For the text-containing cell, return its midpoint in [X, Y] coordinate format. 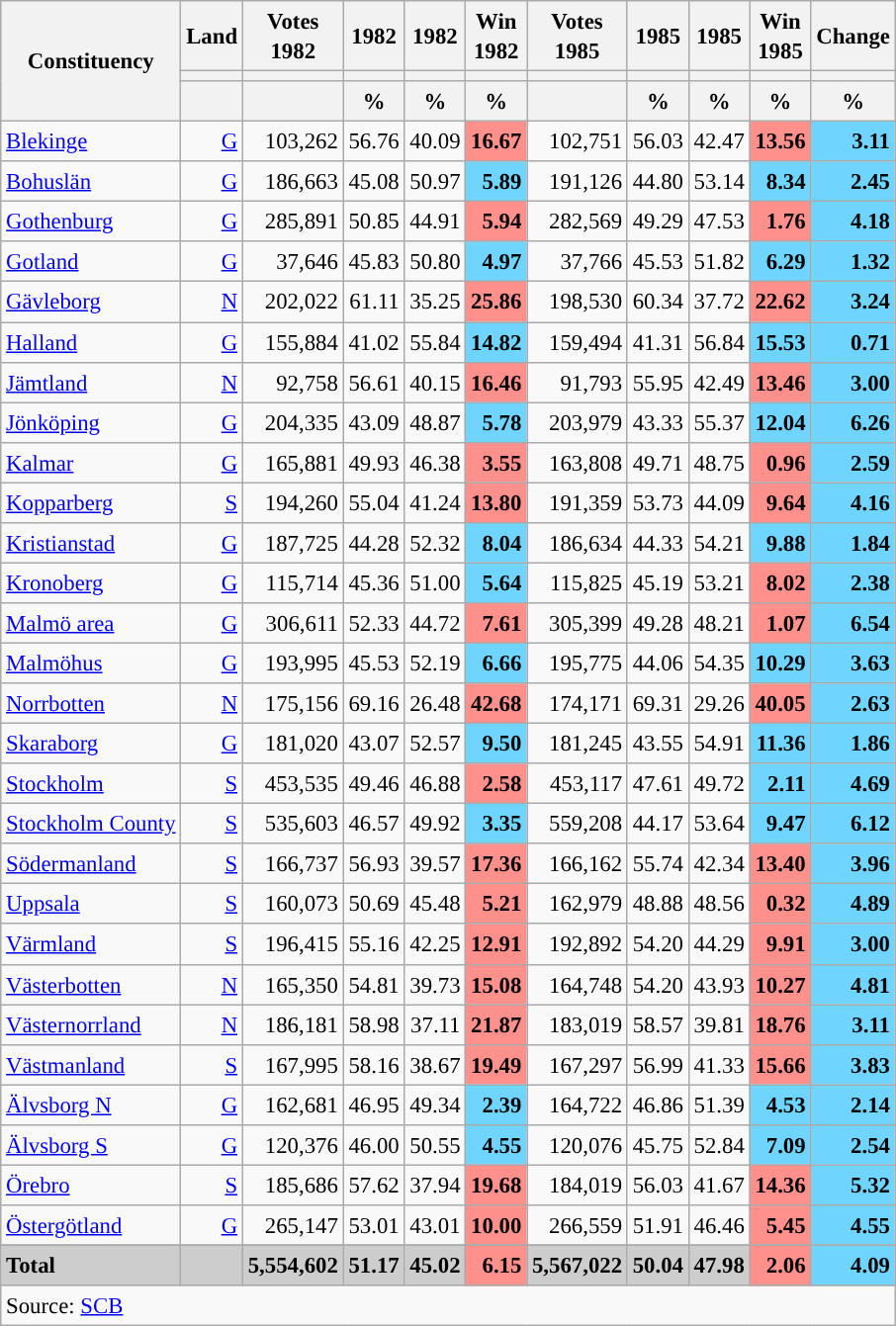
Södermanland [91, 864]
187,725 [293, 544]
5.32 [852, 1185]
Västerbotten [91, 985]
56.61 [374, 382]
48.75 [719, 463]
52.84 [719, 1145]
18.76 [780, 1024]
Uppsala [91, 904]
6.54 [852, 623]
9.47 [780, 825]
55.84 [435, 342]
6.29 [780, 261]
16.46 [496, 382]
9.50 [496, 744]
2.06 [780, 1266]
92,758 [293, 382]
Älvsborg S [91, 1145]
49.72 [719, 783]
4.09 [852, 1266]
120,376 [293, 1145]
11.36 [780, 744]
69.16 [374, 704]
Skaraborg [91, 744]
40.15 [435, 382]
191,359 [578, 502]
42.47 [719, 142]
49.46 [374, 783]
1.84 [852, 544]
41.02 [374, 342]
44.33 [658, 544]
55.16 [374, 945]
55.95 [658, 382]
Norrbotten [91, 704]
54.35 [719, 663]
Kopparberg [91, 502]
5,567,022 [578, 1266]
43.33 [658, 423]
56.93 [374, 864]
53.01 [374, 1226]
Jönköping [91, 423]
58.16 [374, 1064]
282,569 [578, 221]
39.81 [719, 1024]
55.04 [374, 502]
165,350 [293, 985]
Land [212, 36]
1.86 [852, 744]
305,399 [578, 623]
44.91 [435, 221]
8.02 [780, 583]
12.91 [496, 945]
5.64 [496, 583]
Votes 1985 [578, 36]
50.55 [435, 1145]
43.09 [374, 423]
42.34 [719, 864]
54.81 [374, 985]
40.09 [435, 142]
48.88 [658, 904]
57.62 [374, 1185]
50.85 [374, 221]
45.36 [374, 583]
51.39 [719, 1105]
115,825 [578, 583]
35.25 [435, 303]
1.32 [852, 261]
45.75 [658, 1145]
185,686 [293, 1185]
5.94 [496, 221]
52.33 [374, 623]
194,260 [293, 502]
165,881 [293, 463]
51.17 [374, 1266]
4.97 [496, 261]
203,979 [578, 423]
55.74 [658, 864]
453,117 [578, 783]
164,722 [578, 1105]
Malmöhus [91, 663]
53.21 [719, 583]
Kristianstad [91, 544]
49.92 [435, 825]
50.69 [374, 904]
29.26 [719, 704]
54.21 [719, 544]
4.53 [780, 1105]
2.38 [852, 583]
26.48 [435, 704]
Värmland [91, 945]
9.91 [780, 945]
52.32 [435, 544]
1.76 [780, 221]
Votes 1982 [293, 36]
Jämtland [91, 382]
Source: SCB [448, 1305]
19.68 [496, 1185]
Change [852, 36]
2.11 [780, 783]
46.38 [435, 463]
5.78 [496, 423]
0.32 [780, 904]
4.69 [852, 783]
167,297 [578, 1064]
265,147 [293, 1226]
Västernorrland [91, 1024]
115,714 [293, 583]
181,245 [578, 744]
8.04 [496, 544]
174,171 [578, 704]
3.55 [496, 463]
184,019 [578, 1185]
Win 1985 [780, 36]
22.62 [780, 303]
47.61 [658, 783]
50.97 [435, 182]
198,530 [578, 303]
Total [91, 1266]
3.96 [852, 864]
9.88 [780, 544]
51.00 [435, 583]
14.36 [780, 1185]
5,554,602 [293, 1266]
44.28 [374, 544]
38.67 [435, 1064]
44.72 [435, 623]
2.14 [852, 1105]
48.56 [719, 904]
Västmanland [91, 1064]
41.67 [719, 1185]
4.18 [852, 221]
46.86 [658, 1105]
204,335 [293, 423]
1.07 [780, 623]
7.61 [496, 623]
15.66 [780, 1064]
45.48 [435, 904]
42.68 [496, 704]
13.80 [496, 502]
39.57 [435, 864]
175,156 [293, 704]
4.81 [852, 985]
15.53 [780, 342]
37,766 [578, 261]
102,751 [578, 142]
202,022 [293, 303]
120,076 [578, 1145]
186,634 [578, 544]
45.02 [435, 1266]
51.91 [658, 1226]
Gotland [91, 261]
43.93 [719, 985]
43.01 [435, 1226]
41.24 [435, 502]
56.84 [719, 342]
Malmö area [91, 623]
7.09 [780, 1145]
103,262 [293, 142]
Kalmar [91, 463]
37.94 [435, 1185]
160,073 [293, 904]
49.29 [658, 221]
181,020 [293, 744]
195,775 [578, 663]
9.64 [780, 502]
42.25 [435, 945]
42.49 [719, 382]
Örebro [91, 1185]
49.71 [658, 463]
48.21 [719, 623]
58.98 [374, 1024]
49.34 [435, 1105]
0.71 [852, 342]
41.33 [719, 1064]
58.57 [658, 1024]
37.11 [435, 1024]
49.93 [374, 463]
13.46 [780, 382]
15.08 [496, 985]
56.76 [374, 142]
192,892 [578, 945]
40.05 [780, 704]
39.73 [435, 985]
559,208 [578, 825]
193,995 [293, 663]
4.16 [852, 502]
6.15 [496, 1266]
167,995 [293, 1064]
46.95 [374, 1105]
162,979 [578, 904]
162,681 [293, 1105]
Stockholm [91, 783]
43.55 [658, 744]
55.37 [719, 423]
Älvsborg N [91, 1105]
Gävleborg [91, 303]
60.34 [658, 303]
56.99 [658, 1064]
69.31 [658, 704]
61.11 [374, 303]
13.40 [780, 864]
44.80 [658, 182]
183,019 [578, 1024]
54.91 [719, 744]
45.19 [658, 583]
3.83 [852, 1064]
166,162 [578, 864]
48.87 [435, 423]
Blekinge [91, 142]
155,884 [293, 342]
266,559 [578, 1226]
91,793 [578, 382]
44.09 [719, 502]
5.45 [780, 1226]
159,494 [578, 342]
44.06 [658, 663]
46.57 [374, 825]
Constituency [91, 61]
53.73 [658, 502]
19.49 [496, 1064]
4.89 [852, 904]
43.07 [374, 744]
6.66 [496, 663]
17.36 [496, 864]
10.29 [780, 663]
16.67 [496, 142]
3.24 [852, 303]
2.63 [852, 704]
51.82 [719, 261]
52.19 [435, 663]
Stockholm County [91, 825]
52.57 [435, 744]
21.87 [496, 1024]
13.56 [780, 142]
44.29 [719, 945]
45.08 [374, 182]
191,126 [578, 182]
44.17 [658, 825]
53.64 [719, 825]
453,535 [293, 783]
Win 1982 [496, 36]
186,663 [293, 182]
2.54 [852, 1145]
Östergötland [91, 1226]
6.12 [852, 825]
Bohuslän [91, 182]
5.21 [496, 904]
45.83 [374, 261]
3.63 [852, 663]
37.72 [719, 303]
2.58 [496, 783]
46.88 [435, 783]
2.45 [852, 182]
5.89 [496, 182]
164,748 [578, 985]
53.14 [719, 182]
196,415 [293, 945]
8.34 [780, 182]
6.26 [852, 423]
14.82 [496, 342]
47.53 [719, 221]
0.96 [780, 463]
10.27 [780, 985]
535,603 [293, 825]
166,737 [293, 864]
47.98 [719, 1266]
2.59 [852, 463]
12.04 [780, 423]
37,646 [293, 261]
186,181 [293, 1024]
Gothenburg [91, 221]
3.35 [496, 825]
25.86 [496, 303]
2.39 [496, 1105]
41.31 [658, 342]
306,611 [293, 623]
46.46 [719, 1226]
50.04 [658, 1266]
163,808 [578, 463]
Halland [91, 342]
Kronoberg [91, 583]
49.28 [658, 623]
50.80 [435, 261]
285,891 [293, 221]
10.00 [496, 1226]
46.00 [374, 1145]
